For the text-containing cell, return its midpoint in (X, Y) coordinate format. 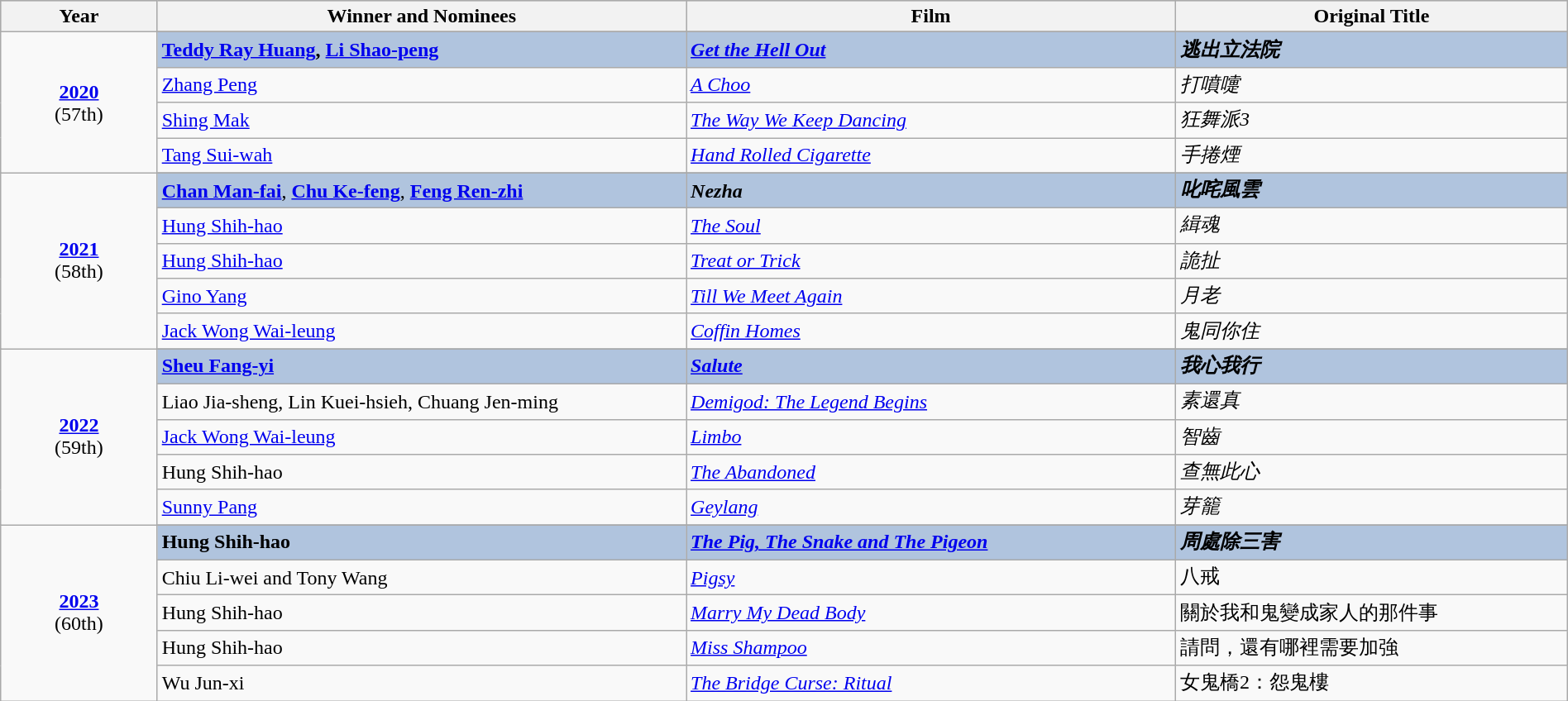
Tang Sui-wah (422, 155)
2020(57th) (79, 103)
The Abandoned (931, 473)
2021(58th) (79, 261)
關於我和鬼變成家人的那件事 (1372, 613)
The Pig, The Snake and The Pigeon (931, 542)
Film (931, 17)
素還真 (1372, 402)
Year (79, 17)
緝魂 (1372, 227)
The Way We Keep Dancing (931, 121)
Winner and Nominees (422, 17)
請問，還有哪裡需要加強 (1372, 648)
Coffin Homes (931, 331)
Get the Hell Out (931, 50)
詭扯 (1372, 261)
叱咤風雲 (1372, 190)
Liao Jia-sheng, Lin Kuei-hsieh, Chuang Jen-ming (422, 402)
Pigsy (931, 577)
Zhang Peng (422, 84)
Shing Mak (422, 121)
逃出立法院 (1372, 50)
Marry My Dead Body (931, 613)
The Soul (931, 227)
狂舞派3 (1372, 121)
手捲煙 (1372, 155)
芽籠 (1372, 508)
Wu Jun-xi (422, 683)
打噴嚏 (1372, 84)
Treat or Trick (931, 261)
Till We Meet Again (931, 296)
鬼同你住 (1372, 331)
Salute (931, 367)
Chan Man-fai, Chu Ke-feng, Feng Ren-zhi (422, 190)
智齒 (1372, 436)
The Bridge Curse: Ritual (931, 683)
八戒 (1372, 577)
2023(60th) (79, 613)
Sunny Pang (422, 508)
Gino Yang (422, 296)
我心我行 (1372, 367)
查無此心 (1372, 473)
2022(59th) (79, 436)
周處除三害 (1372, 542)
Original Title (1372, 17)
A Choo (931, 84)
Geylang (931, 508)
Limbo (931, 436)
Sheu Fang-yi (422, 367)
Nezha (931, 190)
Hand Rolled Cigarette (931, 155)
女鬼橋2：怨鬼樓 (1372, 683)
Miss Shampoo (931, 648)
月老 (1372, 296)
Teddy Ray Huang, Li Shao-peng (422, 50)
Demigod: The Legend Begins (931, 402)
Chiu Li-wei and Tony Wang (422, 577)
